Determine the (x, y) coordinate at the center of the cell enclosing the given text.  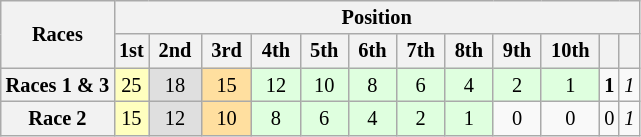
Races 1 & 3 (58, 85)
Position (376, 17)
4th (276, 51)
Race 2 (58, 118)
10th (570, 51)
1st (132, 51)
6th (372, 51)
9th (517, 51)
2nd (176, 51)
18 (176, 85)
8th (469, 51)
3rd (226, 51)
Races (58, 34)
25 (132, 85)
7th (420, 51)
5th (324, 51)
